Scan for the cell matching the given text and deliver its (x, y) coordinate at center. 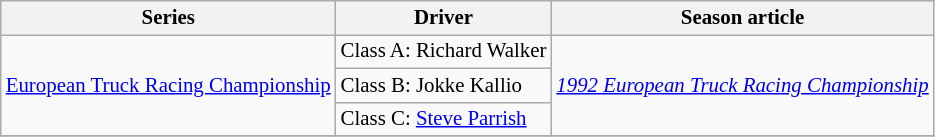
Season article (742, 18)
Class B: Jokke Kallio (444, 85)
1992 European Truck Racing Championship (742, 85)
Driver (444, 18)
Series (168, 18)
Class A: Richard Walker (444, 51)
European Truck Racing Championship (168, 85)
Class C: Steve Parrish (444, 119)
